For the text-containing cell, return its midpoint in (X, Y) coordinate format. 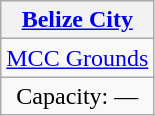
Capacity: — (78, 96)
Belize City (78, 20)
MCC Grounds (78, 58)
